For the text-containing cell, return its midpoint in (X, Y) coordinate format. 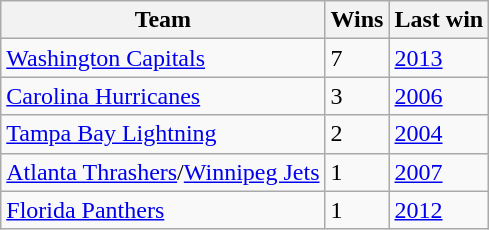
7 (357, 58)
Carolina Hurricanes (163, 96)
3 (357, 96)
2013 (439, 58)
Washington Capitals (163, 58)
2012 (439, 210)
2007 (439, 172)
Team (163, 20)
Last win (439, 20)
Atlanta Thrashers/Winnipeg Jets (163, 172)
2004 (439, 134)
Florida Panthers (163, 210)
Tampa Bay Lightning (163, 134)
2006 (439, 96)
2 (357, 134)
Wins (357, 20)
